From the cell containing the given text, extract its center point as [x, y] coordinate. 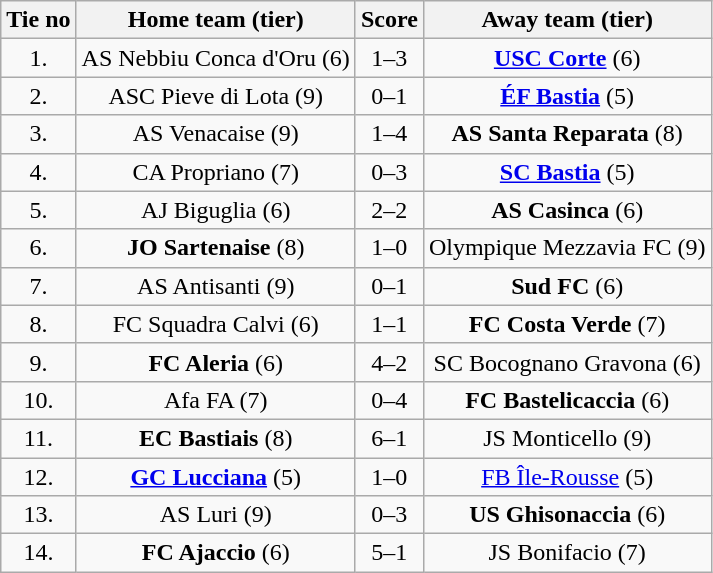
Sud FC (6) [567, 286]
ASC Pieve di Lota (9) [216, 96]
Score [389, 20]
AS Antisanti (9) [216, 286]
2. [38, 96]
4. [38, 172]
AJ Biguglia (6) [216, 210]
Home team (tier) [216, 20]
Away team (tier) [567, 20]
3. [38, 134]
FC Aleria (6) [216, 362]
5–1 [389, 553]
7. [38, 286]
6–1 [389, 438]
EC Bastiais (8) [216, 438]
ÉF Bastia (5) [567, 96]
US Ghisonaccia (6) [567, 515]
FB Île-Rousse (5) [567, 477]
FC Ajaccio (6) [216, 553]
AS Venacaise (9) [216, 134]
GC Lucciana (5) [216, 477]
USC Corte (6) [567, 58]
Olympique Mezzavia FC (9) [567, 248]
AS Casinca (6) [567, 210]
JO Sartenaise (8) [216, 248]
2–2 [389, 210]
JS Bonifacio (7) [567, 553]
FC Costa Verde (7) [567, 324]
6. [38, 248]
1. [38, 58]
0–4 [389, 400]
11. [38, 438]
14. [38, 553]
JS Monticello (9) [567, 438]
SC Bastia (5) [567, 172]
Tie no [38, 20]
8. [38, 324]
AS Nebbiu Conca d'Oru (6) [216, 58]
1–4 [389, 134]
Afa FA (7) [216, 400]
AS Luri (9) [216, 515]
12. [38, 477]
AS Santa Reparata (8) [567, 134]
5. [38, 210]
13. [38, 515]
FC Squadra Calvi (6) [216, 324]
FC Bastelicaccia (6) [567, 400]
SC Bocognano Gravona (6) [567, 362]
1–3 [389, 58]
4–2 [389, 362]
1–1 [389, 324]
10. [38, 400]
CA Propriano (7) [216, 172]
9. [38, 362]
